Extract the (x, y) coordinate from the center of the cell holding the provided text.  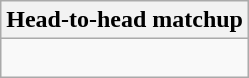
Head-to-head matchup (125, 20)
